Extract the [X, Y] coordinate from the center of the cell holding the provided text.  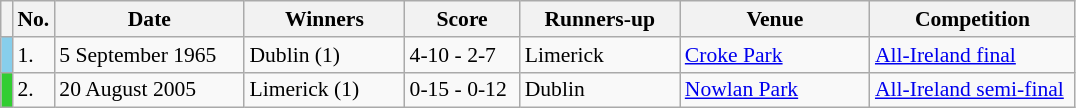
20 August 2005 [149, 90]
5 September 1965 [149, 55]
Runners-up [600, 19]
No. [33, 19]
Dublin (1) [324, 55]
2. [33, 90]
Date [149, 19]
Competition [972, 19]
All-Ireland final [972, 55]
All-Ireland semi-final [972, 90]
Venue [775, 19]
0-15 - 0-12 [462, 90]
Limerick [600, 55]
Dublin [600, 90]
Limerick (1) [324, 90]
4-10 - 2-7 [462, 55]
Nowlan Park [775, 90]
Croke Park [775, 55]
Winners [324, 19]
Score [462, 19]
1. [33, 55]
